Extract the (x, y) coordinate from the center of the cell holding the provided text.  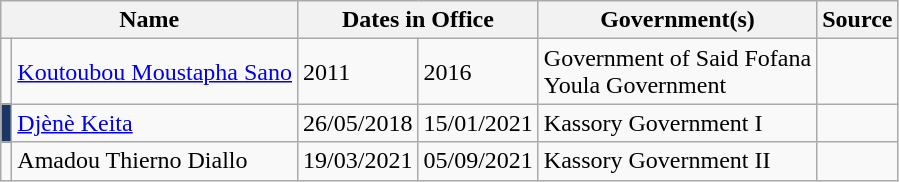
Name (150, 20)
Source (858, 20)
2011 (358, 72)
Amadou Thierno Diallo (155, 161)
Koutoubou Moustapha Sano (155, 72)
Kassory Government II (677, 161)
05/09/2021 (478, 161)
2016 (478, 72)
15/01/2021 (478, 123)
Government(s) (677, 20)
26/05/2018 (358, 123)
Government of Said FofanaYoula Government (677, 72)
Djènè Keita (155, 123)
19/03/2021 (358, 161)
Dates in Office (418, 20)
Kassory Government I (677, 123)
